From the cell containing the given text, extract its center point as (X, Y) coordinate. 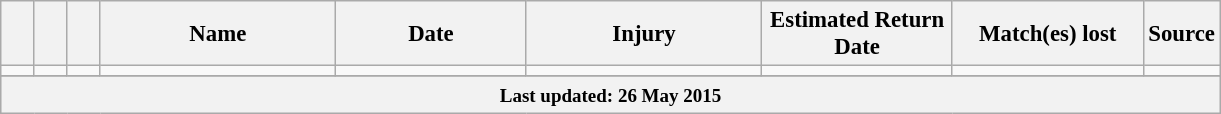
Injury (644, 34)
Date (432, 34)
Name (218, 34)
Estimated Return Date (858, 34)
Last updated: 26 May 2015 (611, 95)
Match(es) lost (1048, 34)
Source (1182, 34)
